Return the [x, y] coordinate for the center point of the cell that contains the specified text.  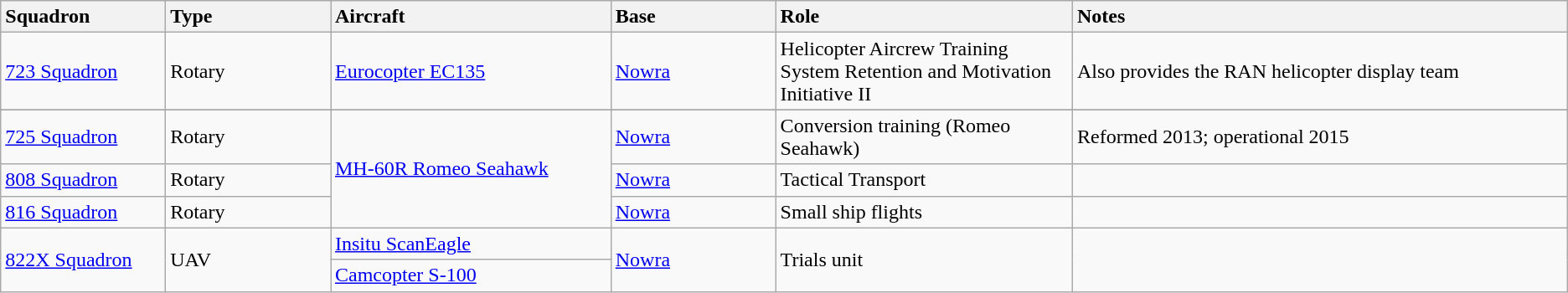
Base [694, 17]
723 Squadron [84, 71]
Squadron [84, 17]
816 Squadron [84, 212]
Role [924, 17]
Trials unit [924, 260]
725 Squadron [84, 137]
Insitu ScanEagle [471, 244]
UAV [248, 260]
Tactical Transport [924, 180]
Conversion training (Romeo Seahawk) [924, 137]
MH-60R Romeo Seahawk [471, 169]
Aircraft [471, 17]
Camcopter S-100 [471, 275]
Notes [1320, 17]
Also provides the RAN helicopter display team [1320, 71]
Eurocopter EC135 [471, 71]
Small ship flights [924, 212]
Helicopter Aircrew Training System Retention and Motivation Initiative II [924, 71]
Reformed 2013; operational 2015 [1320, 137]
822X Squadron [84, 260]
Type [248, 17]
808 Squadron [84, 180]
